For the text-containing cell, return its midpoint in [x, y] coordinate format. 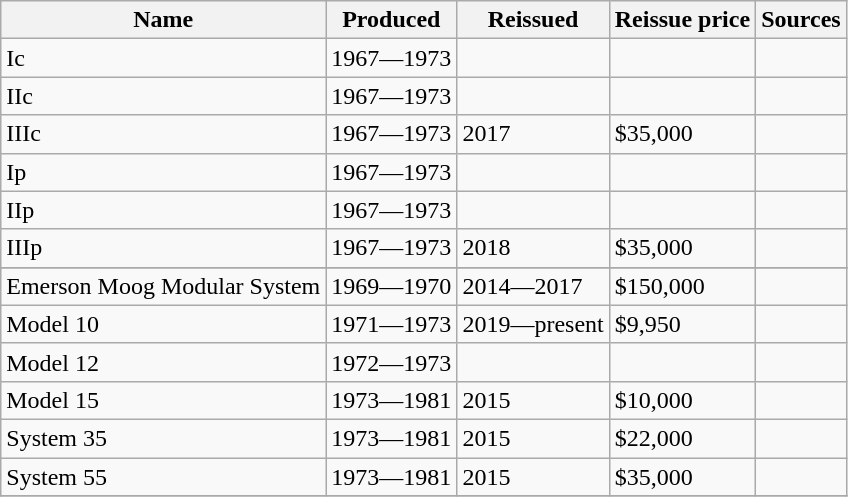
Produced [392, 20]
$22,000 [682, 438]
1969—1970 [392, 286]
IIIp [164, 248]
Model 15 [164, 400]
IIIc [164, 134]
1971—1973 [392, 324]
$10,000 [682, 400]
Ip [164, 172]
2017 [533, 134]
2014—2017 [533, 286]
$150,000 [682, 286]
Reissued [533, 20]
Emerson Moog Modular System [164, 286]
Model 12 [164, 362]
System 35 [164, 438]
System 55 [164, 477]
2018 [533, 248]
$9,950 [682, 324]
Ic [164, 58]
1972—1973 [392, 362]
IIc [164, 96]
Reissue price [682, 20]
Model 10 [164, 324]
Sources [802, 20]
Name [164, 20]
IIp [164, 210]
2019—present [533, 324]
